Detect which cell encompasses the target text, then output its [x, y] center coordinate. 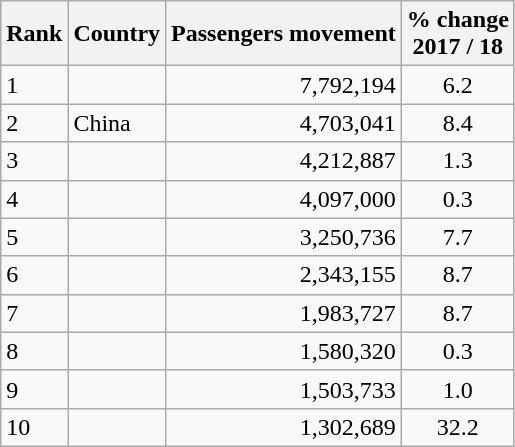
6 [34, 275]
1.0 [458, 389]
7.7 [458, 237]
5 [34, 237]
6.2 [458, 85]
1,580,320 [284, 351]
2,343,155 [284, 275]
China [117, 123]
1,302,689 [284, 427]
9 [34, 389]
1.3 [458, 161]
1,503,733 [284, 389]
4,097,000 [284, 199]
2 [34, 123]
3 [34, 161]
10 [34, 427]
8 [34, 351]
Country [117, 34]
1,983,727 [284, 313]
8.4 [458, 123]
32.2 [458, 427]
4 [34, 199]
Passengers movement [284, 34]
4,212,887 [284, 161]
% change2017 / 18 [458, 34]
7 [34, 313]
4,703,041 [284, 123]
7,792,194 [284, 85]
3,250,736 [284, 237]
1 [34, 85]
Rank [34, 34]
